Determine the [X, Y] coordinate at the center of the cell enclosing the given text.  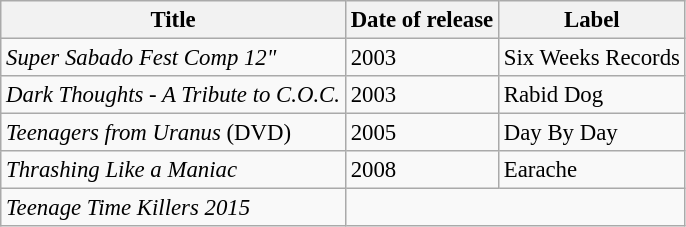
Day By Day [592, 133]
2005 [422, 133]
Six Weeks Records [592, 58]
Dark Thoughts - A Tribute to C.O.C. [174, 95]
Teenage Time Killers 2015 [174, 208]
Super Sabado Fest Comp 12" [174, 58]
Label [592, 20]
Earache [592, 170]
Thrashing Like a Maniac [174, 170]
Date of release [422, 20]
Title [174, 20]
Rabid Dog [592, 95]
2008 [422, 170]
Teenagers from Uranus (DVD) [174, 133]
